Provide the [x, y] coordinate of the cell's center where the given text is located.  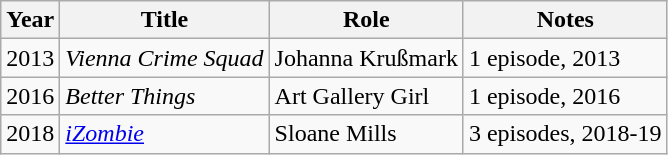
Johanna Krußmark [366, 58]
1 episode, 2016 [565, 96]
Notes [565, 20]
Vienna Crime Squad [164, 58]
Role [366, 20]
3 episodes, 2018-19 [565, 134]
2013 [30, 58]
Sloane Mills [366, 134]
1 episode, 2013 [565, 58]
Art Gallery Girl [366, 96]
iZombie [164, 134]
2018 [30, 134]
Better Things [164, 96]
Title [164, 20]
Year [30, 20]
2016 [30, 96]
